Pinpoint the cell where the given text exists, returning its (x, y) midpoint coordinate. 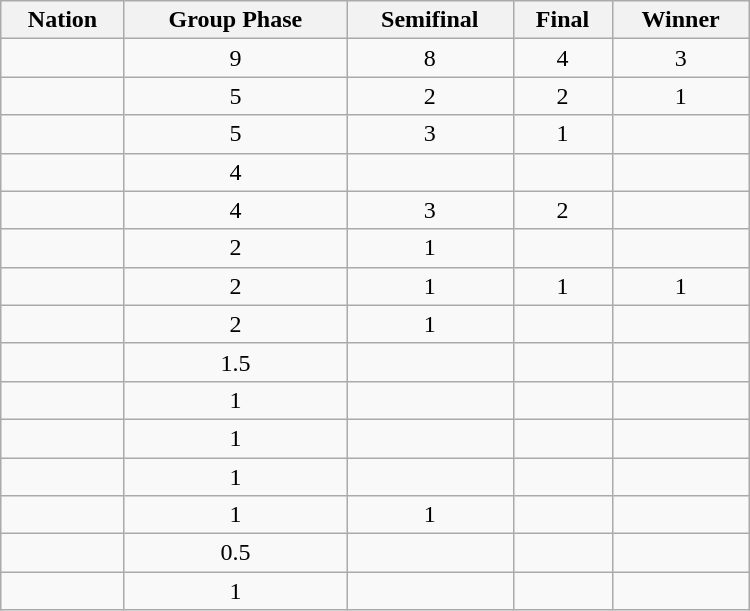
Group Phase (235, 20)
Semifinal (430, 20)
Nation (63, 20)
8 (430, 58)
9 (235, 58)
Final (562, 20)
Winner (680, 20)
1.5 (235, 362)
0.5 (235, 553)
